Search for the cell housing the specified text and yield its [x, y] center coordinate. 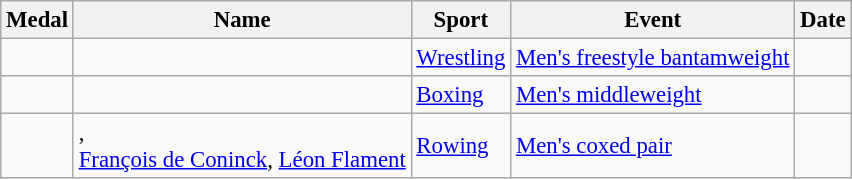
Men's freestyle bantamweight [653, 58]
Men's coxed pair [653, 146]
Wrestling [461, 58]
Sport [461, 20]
Men's middleweight [653, 95]
Date [823, 20]
Event [653, 20]
Boxing [461, 95]
,François de Coninck, Léon Flament [242, 146]
Name [242, 20]
Medal [38, 20]
Rowing [461, 146]
